Determine the (X, Y) coordinate at the center of the cell enclosing the given text.  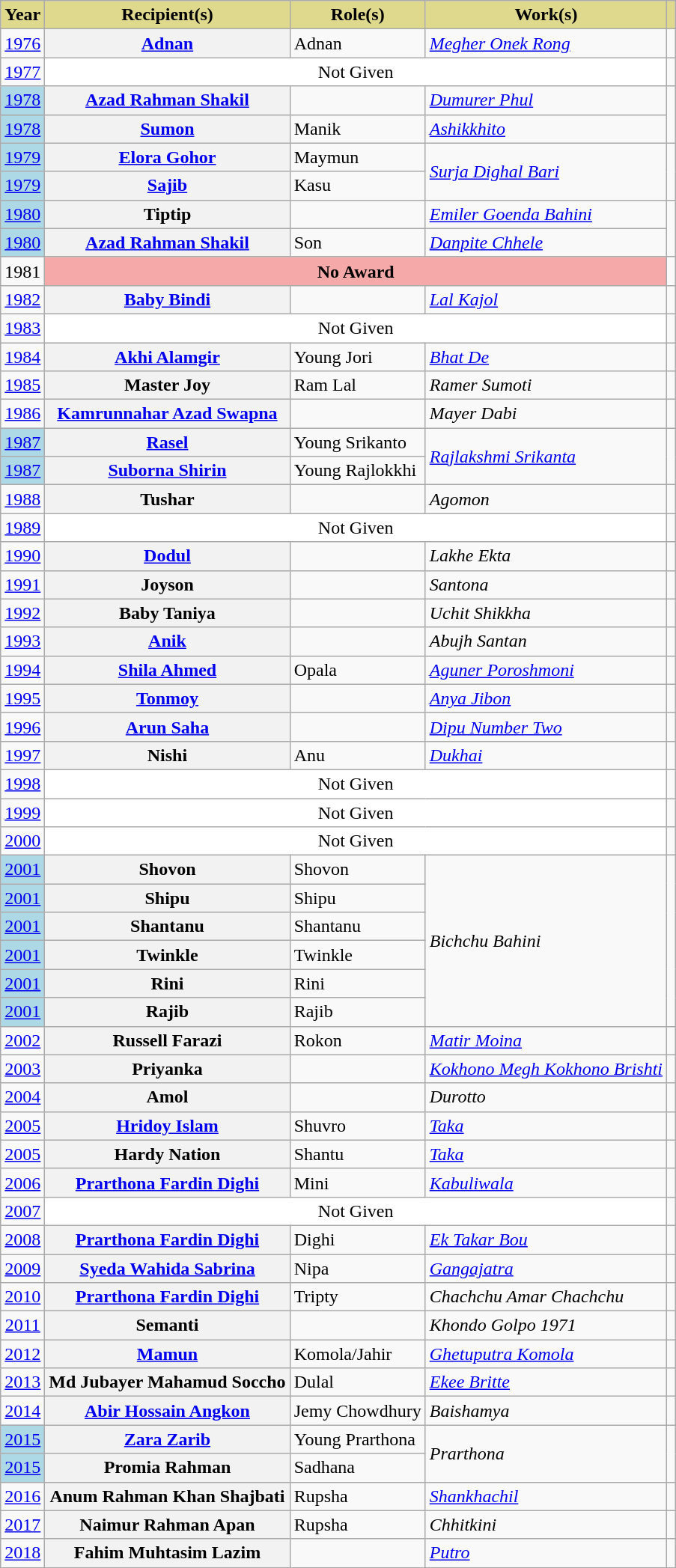
Shankhachil (546, 1496)
Chachchu Amar Chachchu (546, 1297)
Sajib (168, 186)
Zara Zarib (168, 1439)
Dumurer Phul (546, 100)
2013 (22, 1382)
Anum Rahman Khan Shajbati (168, 1496)
2004 (22, 1097)
Kamrunnahar Azad Swapna (168, 414)
2010 (22, 1297)
Elora Gohor (168, 157)
1990 (22, 556)
2007 (22, 1211)
Chhitkini (546, 1525)
Prarthona (546, 1453)
Dighi (358, 1239)
2011 (22, 1326)
Putro (546, 1553)
Baby Bindi (168, 299)
Surja Dighal Bari (546, 171)
1985 (22, 385)
Son (358, 242)
Lal Kajol (546, 299)
Mamun (168, 1354)
Dukhai (546, 755)
Ashikkhito (546, 129)
Danpite Chhele (546, 242)
Ramer Sumoti (546, 385)
Dodul (168, 556)
Young Rajlokkhi (358, 471)
1993 (22, 641)
1999 (22, 812)
Kokhono Megh Kokhono Brishti (546, 1069)
1983 (22, 328)
Dipu Number Two (546, 727)
2012 (22, 1354)
Santona (546, 585)
Shuvro (358, 1126)
1982 (22, 299)
Promia Rahman (168, 1468)
1976 (22, 43)
1988 (22, 499)
Abujh Santan (546, 641)
Manik (358, 129)
Semanti (168, 1326)
1986 (22, 414)
Opala (358, 670)
2006 (22, 1183)
Young Jori (358, 357)
Young Srikanto (358, 442)
Shantu (358, 1154)
Tonmoy (168, 698)
Aguner Poroshmoni (546, 670)
Anya Jibon (546, 698)
1989 (22, 528)
2009 (22, 1269)
Ek Takar Bou (546, 1239)
Maymun (358, 157)
Ghetuputra Komola (546, 1354)
Durotto (546, 1097)
Anik (168, 641)
Tushar (168, 499)
2018 (22, 1553)
Russell Farazi (168, 1040)
Baby Taniya (168, 613)
Hardy Nation (168, 1154)
1996 (22, 727)
Jemy Chowdhury (358, 1411)
Year (22, 15)
Kasu (358, 186)
Hridoy Islam (168, 1126)
Megher Onek Rong (546, 43)
Mayer Dabi (546, 414)
Mini (358, 1183)
Recipient(s) (168, 15)
1995 (22, 698)
1981 (22, 271)
2002 (22, 1040)
Kabuliwala (546, 1183)
Komola/Jahir (358, 1354)
Sumon (168, 129)
2016 (22, 1496)
Dulal (358, 1382)
Akhi Alamgir (168, 357)
Rokon (358, 1040)
Nipa (358, 1269)
Nishi (168, 755)
Work(s) (546, 15)
Uchit Shikkha (546, 613)
Ekee Britte (546, 1382)
Arun Saha (168, 727)
Bichchu Bahini (546, 941)
Anu (358, 755)
Suborna Shirin (168, 471)
Rasel (168, 442)
1991 (22, 585)
Agomon (546, 499)
Role(s) (358, 15)
Syeda Wahida Sabrina (168, 1269)
1994 (22, 670)
Md Jubayer Mahamud Soccho (168, 1382)
Priyanka (168, 1069)
Fahim Muhtasim Lazim (168, 1553)
Tiptip (168, 214)
Matir Moina (546, 1040)
1977 (22, 72)
1998 (22, 784)
1984 (22, 357)
2000 (22, 841)
Khondo Golpo 1971 (546, 1326)
Naimur Rahman Apan (168, 1525)
Sadhana (358, 1468)
Master Joy (168, 385)
Young Prarthona (358, 1439)
Abir Hossain Angkon (168, 1411)
1992 (22, 613)
2014 (22, 1411)
Joyson (168, 585)
Amol (168, 1097)
Gangajatra (546, 1269)
2003 (22, 1069)
1997 (22, 755)
Shila Ahmed (168, 670)
2017 (22, 1525)
2008 (22, 1239)
Bhat De (546, 357)
Ram Lal (358, 385)
Rajlakshmi Srikanta (546, 457)
No Award (356, 271)
Emiler Goenda Bahini (546, 214)
Tripty (358, 1297)
Lakhe Ekta (546, 556)
Baishamya (546, 1411)
